Determine the [x, y] coordinate at the center of the cell enclosing the given text.  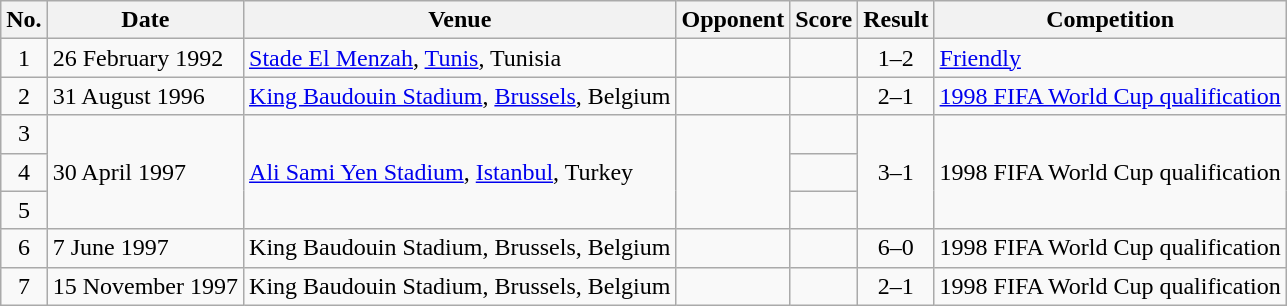
1 [24, 58]
30 April 1997 [145, 172]
Result [896, 20]
31 August 1996 [145, 96]
2 [24, 96]
3–1 [896, 172]
15 November 1997 [145, 286]
No. [24, 20]
Date [145, 20]
Opponent [733, 20]
Stade El Menzah, Tunis, Tunisia [460, 58]
Friendly [1110, 58]
6–0 [896, 248]
5 [24, 210]
6 [24, 248]
7 [24, 286]
3 [24, 134]
Competition [1110, 20]
1–2 [896, 58]
26 February 1992 [145, 58]
7 June 1997 [145, 248]
4 [24, 172]
Score [824, 20]
Ali Sami Yen Stadium, Istanbul, Turkey [460, 172]
Venue [460, 20]
